From the cell containing the given text, extract its center point as [X, Y] coordinate. 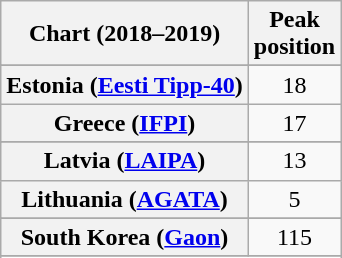
18 [294, 85]
5 [294, 199]
Chart (2018–2019) [125, 34]
115 [294, 237]
South Korea (Gaon) [125, 237]
Lithuania (AGATA) [125, 199]
Peakposition [294, 34]
13 [294, 161]
Greece (IFPI) [125, 123]
17 [294, 123]
Latvia (LAIPA) [125, 161]
Estonia (Eesti Tipp-40) [125, 85]
